From the cell containing the given text, extract its center point as (x, y) coordinate. 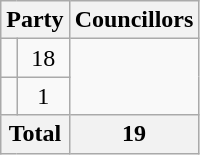
18 (43, 58)
Total (35, 134)
19 (134, 134)
Party (35, 20)
Councillors (134, 20)
1 (43, 96)
